Extract the [x, y] coordinate from the center of the cell holding the provided text.  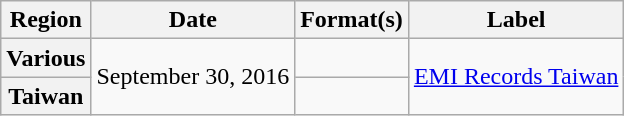
EMI Records Taiwan [516, 77]
Date [193, 20]
Taiwan [46, 96]
Format(s) [352, 20]
Region [46, 20]
Label [516, 20]
September 30, 2016 [193, 77]
Various [46, 58]
